Capture the cell that displays the provided text and extract its (X, Y) central coordinate. 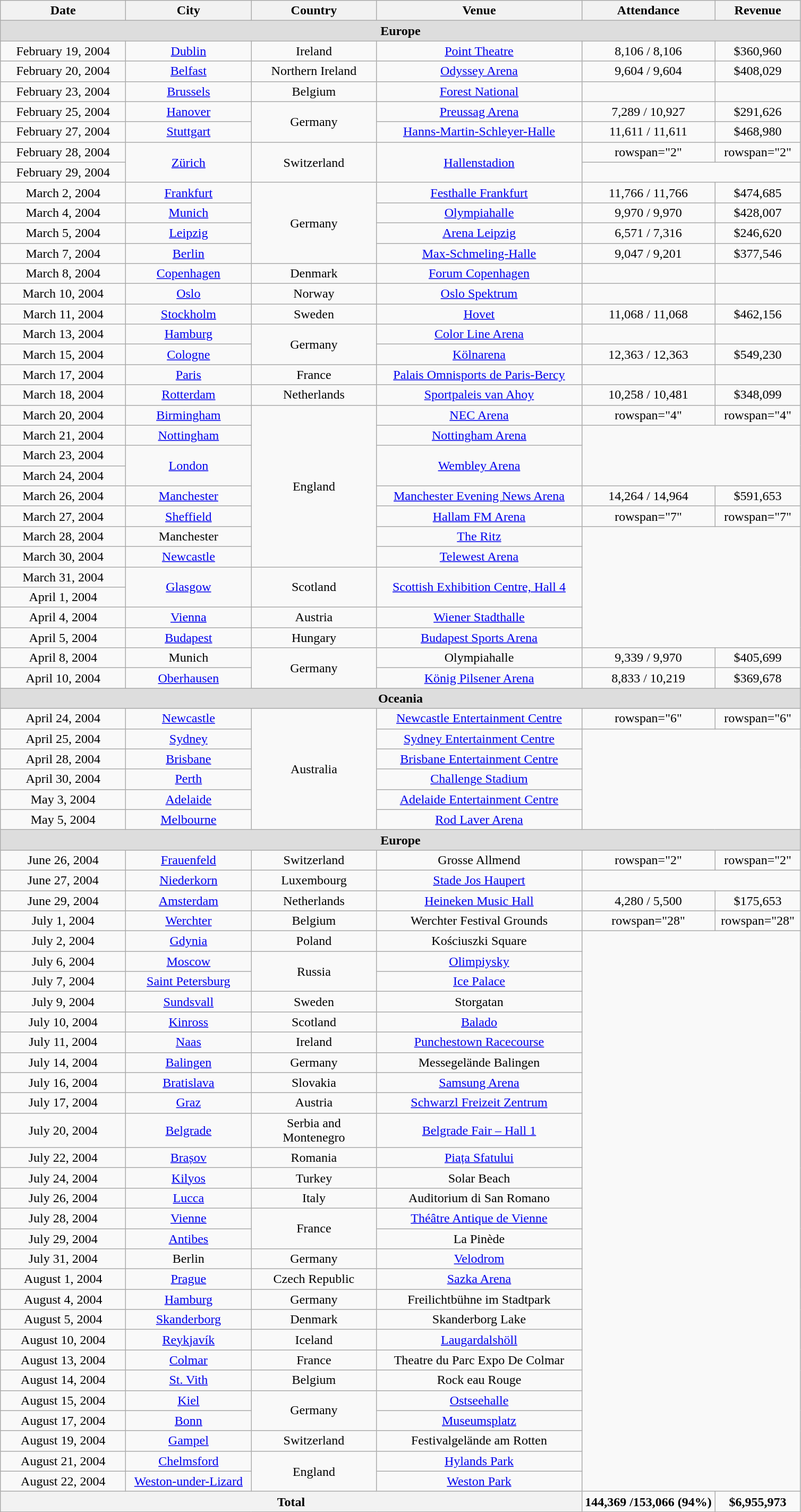
April 8, 2004 (63, 658)
Oslo Spektrum (479, 294)
Saint Petersburg (189, 982)
Museumsplatz (479, 1421)
8,106 / 8,106 (648, 51)
Rotterdam (189, 395)
NEC Arena (479, 415)
February 23, 2004 (63, 91)
Rock eau Rouge (479, 1380)
Country (314, 11)
Odyssey Arena (479, 71)
March 30, 2004 (63, 556)
Theatre du Parc Expo De Colmar (479, 1360)
Nottingham Arena (479, 435)
Copenhagen (189, 274)
Punchestown Racecourse (479, 1042)
La Pinède (479, 1239)
$462,156 (757, 314)
Piața Sfatului (479, 1158)
Iceland (314, 1340)
April 30, 2004 (63, 779)
Hovet (479, 314)
Moscow (189, 961)
March 2, 2004 (63, 192)
April 10, 2004 (63, 678)
$369,678 (757, 678)
Brisbane Entertainment Centre (479, 759)
July 17, 2004 (63, 1103)
June 26, 2004 (63, 860)
Hanover (189, 112)
Messegelände Balingen (479, 1062)
11,766 / 11,766 (648, 192)
April 25, 2004 (63, 739)
July 20, 2004 (63, 1130)
7,289 / 10,927 (648, 112)
Cologne (189, 354)
Olimpiysky (479, 961)
Czech Republic (314, 1279)
Oslo (189, 294)
Melbourne (189, 820)
July 26, 2004 (63, 1198)
Solar Beach (479, 1178)
February 25, 2004 (63, 112)
Belgrade (189, 1130)
9,970 / 9,970 (648, 213)
Luxembourg (314, 880)
Weston Park (479, 1481)
Vienne (189, 1218)
Brussels (189, 91)
Samsung Arena (479, 1083)
Gdynia (189, 941)
July 9, 2004 (63, 1002)
March 13, 2004 (63, 334)
Sportpaleis van Ahoy (479, 395)
Dublin (189, 51)
Russia (314, 972)
Belgrade Fair – Hall 1 (479, 1130)
August 21, 2004 (63, 1461)
Balingen (189, 1062)
Balado (479, 1022)
March 15, 2004 (63, 354)
Preussag Arena (479, 112)
Werchter (189, 921)
Birmingham (189, 415)
July 14, 2004 (63, 1062)
Perth (189, 779)
Arena Leipzig (479, 233)
$549,230 (757, 354)
$360,960 (757, 51)
Heineken Music Hall (479, 901)
March 17, 2004 (63, 375)
Palais Omnisports de Paris-Bercy (479, 375)
$591,653 (757, 496)
Bonn (189, 1421)
$246,620 (757, 233)
Italy (314, 1198)
Hanns-Martin-Schleyer-Halle (479, 132)
Serbia and Montenegro (314, 1130)
$175,653 (757, 901)
Oberhausen (189, 678)
Max-Schmeling-Halle (479, 254)
February 19, 2004 (63, 51)
July 11, 2004 (63, 1042)
London (189, 466)
March 31, 2004 (63, 577)
Belfast (189, 71)
February 27, 2004 (63, 132)
Sydney (189, 739)
Théâtre Antique de Vienne (479, 1218)
Grosse Allmend (479, 860)
June 27, 2004 (63, 880)
April 28, 2004 (63, 759)
Leipzig (189, 233)
February 20, 2004 (63, 71)
St. Vith (189, 1380)
Northern Ireland (314, 71)
March 27, 2004 (63, 516)
August 5, 2004 (63, 1320)
$408,029 (757, 71)
March 26, 2004 (63, 496)
Point Theatre (479, 51)
Turkey (314, 1178)
The Ritz (479, 536)
Manchester Evening News Arena (479, 496)
July 22, 2004 (63, 1158)
March 21, 2004 (63, 435)
Hallenstadion (479, 162)
July 31, 2004 (63, 1259)
Brisbane (189, 759)
144,369 /153,066 (94%) (648, 1501)
July 1, 2004 (63, 921)
Antibes (189, 1239)
August 15, 2004 (63, 1400)
Festhalle Frankfurt (479, 192)
Naas (189, 1042)
Kościuszki Square (479, 941)
14,264 / 14,964 (648, 496)
May 3, 2004 (63, 799)
Nottingham (189, 435)
Poland (314, 941)
$428,007 (757, 213)
Sundsvall (189, 1002)
Sheffield (189, 516)
Sazka Arena (479, 1279)
Adelaide (189, 799)
Kölnarena (479, 354)
Gampel (189, 1441)
Prague (189, 1279)
12,363 / 12,363 (648, 354)
Forest National (479, 91)
Chelmsford (189, 1461)
City (189, 11)
March 24, 2004 (63, 476)
March 18, 2004 (63, 395)
Date (63, 11)
Auditorium di San Romano (479, 1198)
Venue (479, 11)
July 16, 2004 (63, 1083)
Werchter Festival Grounds (479, 921)
Kinross (189, 1022)
Brașov (189, 1158)
March 11, 2004 (63, 314)
March 28, 2004 (63, 536)
Freilichtbühne im Stadtpark (479, 1299)
Kilyos (189, 1178)
March 20, 2004 (63, 415)
Vienna (189, 618)
Total (291, 1501)
July 10, 2004 (63, 1022)
Stockholm (189, 314)
Colmar (189, 1360)
$348,099 (757, 395)
Forum Copenhagen (479, 274)
Frankfurt (189, 192)
March 4, 2004 (63, 213)
9,339 / 9,970 (648, 658)
July 2, 2004 (63, 941)
Reykjavík (189, 1340)
Niederkorn (189, 880)
Slovakia (314, 1083)
Norway (314, 294)
$474,685 (757, 192)
March 23, 2004 (63, 455)
Romania (314, 1158)
Graz (189, 1103)
Budapest (189, 638)
March 7, 2004 (63, 254)
Adelaide Entertainment Centre (479, 799)
8,833 / 10,219 (648, 678)
Color Line Arena (479, 334)
July 7, 2004 (63, 982)
$291,626 (757, 112)
August 10, 2004 (63, 1340)
Revenue (757, 11)
July 6, 2004 (63, 961)
9,604 / 9,604 (648, 71)
Stade Jos Haupert (479, 880)
Schwarzl Freizeit Zentrum (479, 1103)
$405,699 (757, 658)
March 10, 2004 (63, 294)
Weston-under-Lizard (189, 1481)
Festivalgelände am Rotten (479, 1441)
June 29, 2004 (63, 901)
Bratislava (189, 1083)
March 5, 2004 (63, 233)
$377,546 (757, 254)
August 13, 2004 (63, 1360)
August 14, 2004 (63, 1380)
Zürich (189, 162)
Paris (189, 375)
Ice Palace (479, 982)
July 28, 2004 (63, 1218)
Laugardalshöll (479, 1340)
Budapest Sports Arena (479, 638)
Telewest Arena (479, 556)
Ostseehalle (479, 1400)
July 24, 2004 (63, 1178)
Skanderborg (189, 1320)
Challenge Stadium (479, 779)
April 1, 2004 (63, 597)
Newcastle Entertainment Centre (479, 719)
Hylands Park (479, 1461)
Skanderborg Lake (479, 1320)
Australia (314, 769)
Attendance (648, 11)
Storgatan (479, 1002)
Velodrom (479, 1259)
April 24, 2004 (63, 719)
Wembley Arena (479, 466)
9,047 / 9,201 (648, 254)
Sydney Entertainment Centre (479, 739)
10,258 / 10,481 (648, 395)
August 22, 2004 (63, 1481)
Hungary (314, 638)
Scottish Exhibition Centre, Hall 4 (479, 587)
Amsterdam (189, 901)
May 5, 2004 (63, 820)
Stuttgart (189, 132)
August 1, 2004 (63, 1279)
Frauenfeld (189, 860)
11,611 / 11,611 (648, 132)
Kiel (189, 1400)
February 29, 2004 (63, 172)
Rod Laver Arena (479, 820)
Oceania (400, 698)
4,280 / 5,500 (648, 901)
Hallam FM Arena (479, 516)
July 29, 2004 (63, 1239)
August 19, 2004 (63, 1441)
6,571 / 7,316 (648, 233)
February 28, 2004 (63, 152)
April 5, 2004 (63, 638)
Wiener Stadthalle (479, 618)
April 4, 2004 (63, 618)
Glasgow (189, 587)
August 17, 2004 (63, 1421)
March 8, 2004 (63, 274)
11,068 / 11,068 (648, 314)
August 4, 2004 (63, 1299)
$468,980 (757, 132)
König Pilsener Arena (479, 678)
Lucca (189, 1198)
$6,955,973 (757, 1501)
